Detect which cell encompasses the target text, then output its [X, Y] center coordinate. 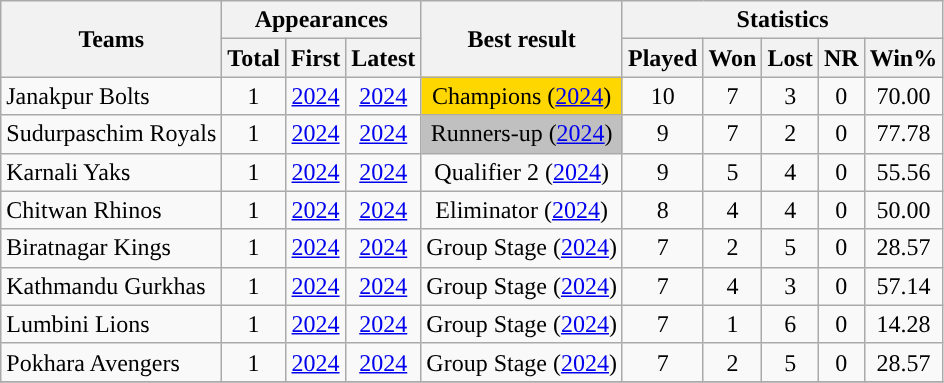
Teams [112, 39]
77.78 [904, 134]
70.00 [904, 96]
First [315, 58]
Kathmandu Gurkhas [112, 286]
6 [790, 324]
Latest [384, 58]
Chitwan Rhinos [112, 210]
Biratnagar Kings [112, 248]
Pokhara Avengers [112, 362]
Appearances [322, 20]
50.00 [904, 210]
Runners-up (2024) [522, 134]
Win% [904, 58]
Qualifier 2 (2024) [522, 172]
Won [732, 58]
Karnali Yaks [112, 172]
NR [841, 58]
10 [662, 96]
Janakpur Bolts [112, 96]
Lumbini Lions [112, 324]
Statistics [782, 20]
Sudurpaschim Royals [112, 134]
8 [662, 210]
Eliminator (2024) [522, 210]
55.56 [904, 172]
14.28 [904, 324]
Total [254, 58]
Played [662, 58]
Best result [522, 39]
57.14 [904, 286]
Champions (2024) [522, 96]
Lost [790, 58]
